Search for the cell housing the specified text and yield its (X, Y) center coordinate. 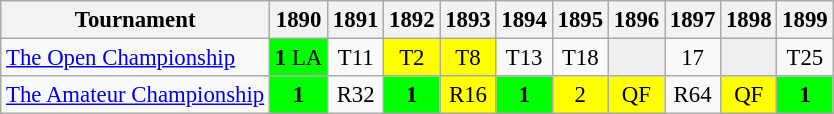
The Open Championship (136, 58)
17 (692, 58)
T8 (468, 58)
1899 (805, 20)
2 (580, 95)
1891 (356, 20)
T13 (524, 58)
1896 (636, 20)
T18 (580, 58)
Tournament (136, 20)
T11 (356, 58)
1897 (692, 20)
The Amateur Championship (136, 95)
T2 (412, 58)
R32 (356, 95)
1890 (299, 20)
1898 (749, 20)
R64 (692, 95)
1893 (468, 20)
T25 (805, 58)
1894 (524, 20)
1895 (580, 20)
1892 (412, 20)
1 LA (299, 58)
R16 (468, 95)
